From the cell containing the given text, extract its center point as (X, Y) coordinate. 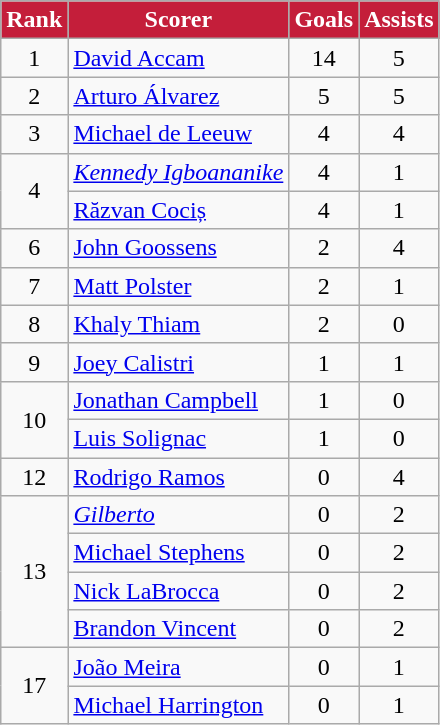
Joey Calistri (178, 362)
17 (34, 686)
Rodrigo Ramos (178, 477)
Gilberto (178, 515)
Goals (324, 20)
Matt Polster (178, 286)
Jonathan Campbell (178, 400)
João Meira (178, 667)
Luis Solignac (178, 438)
Rank (34, 20)
Arturo Álvarez (178, 96)
7 (34, 286)
10 (34, 419)
6 (34, 248)
Assists (399, 20)
8 (34, 324)
David Accam (178, 58)
Khaly Thiam (178, 324)
Scorer (178, 20)
13 (34, 572)
Michael Harrington (178, 705)
3 (34, 134)
Nick LaBrocca (178, 591)
Brandon Vincent (178, 629)
Michael de Leeuw (178, 134)
Michael Stephens (178, 553)
John Goossens (178, 248)
Răzvan Cociș (178, 210)
9 (34, 362)
12 (34, 477)
Kennedy Igboananike (178, 172)
14 (324, 58)
